Return [X, Y] of the center of cell containing provided text 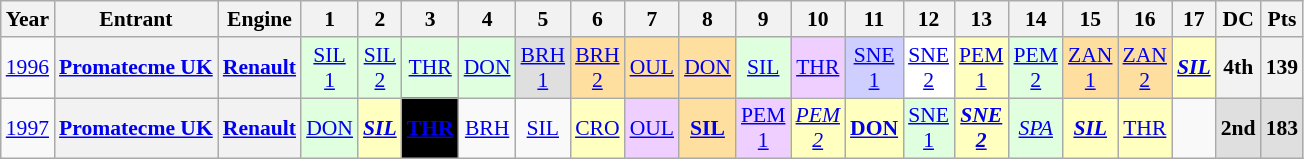
16 [1145, 19]
1996 [28, 68]
Pts [1282, 19]
DC [1238, 19]
6 [598, 19]
ZAN2 [1145, 68]
SPA [1036, 128]
5 [544, 19]
1997 [28, 128]
BRH2 [598, 68]
17 [1194, 19]
9 [764, 19]
2 [380, 19]
13 [982, 19]
12 [928, 19]
2nd [1238, 128]
10 [817, 19]
8 [708, 19]
BRH1 [544, 68]
SIL2 [380, 68]
15 [1090, 19]
139 [1282, 68]
Year [28, 19]
3 [430, 19]
183 [1282, 128]
BRH [488, 128]
ZAN1 [1090, 68]
1 [330, 19]
4th [1238, 68]
11 [874, 19]
7 [652, 19]
Entrant [136, 19]
Engine [260, 19]
SIL1 [330, 68]
14 [1036, 19]
4 [488, 19]
CRO [598, 128]
